Find where the given text appears and provide that cell's center as [x, y] coordinate. 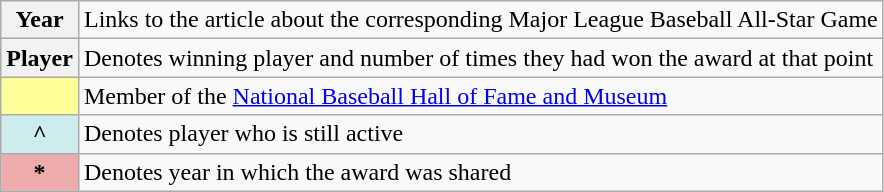
Denotes player who is still active [480, 134]
Denotes year in which the award was shared [480, 172]
Year [40, 20]
Member of the National Baseball Hall of Fame and Museum [480, 96]
^ [40, 134]
* [40, 172]
Links to the article about the corresponding Major League Baseball All-Star Game [480, 20]
Denotes winning player and number of times they had won the award at that point [480, 58]
Player [40, 58]
